Detect which cell encompasses the target text, then output its (X, Y) center coordinate. 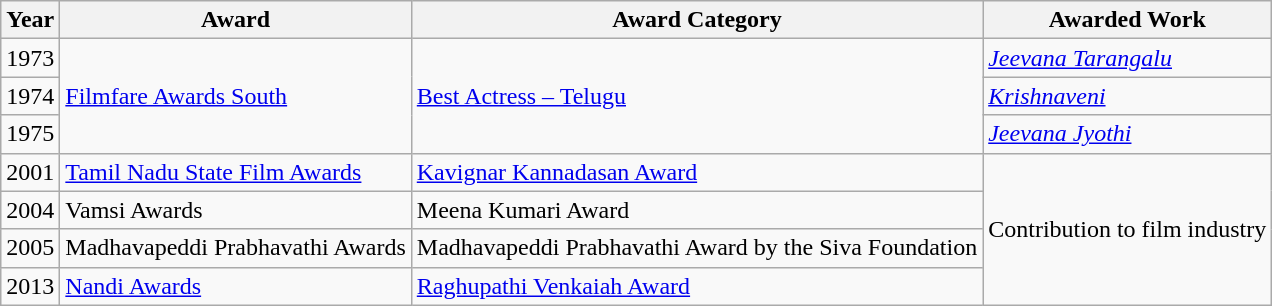
Jeevana Tarangalu (1128, 58)
Kavignar Kannadasan Award (696, 172)
Meena Kumari Award (696, 210)
Raghupathi Venkaiah Award (696, 286)
Madhavapeddi Prabhavathi Award by the Siva Foundation (696, 248)
Tamil Nadu State Film Awards (236, 172)
2004 (30, 210)
Award Category (696, 20)
Year (30, 20)
Contribution to film industry (1128, 229)
Filmfare Awards South (236, 96)
1973 (30, 58)
Krishnaveni (1128, 96)
2001 (30, 172)
Jeevana Jyothi (1128, 134)
2005 (30, 248)
2013 (30, 286)
Nandi Awards (236, 286)
Award (236, 20)
Madhavapeddi Prabhavathi Awards (236, 248)
1974 (30, 96)
Best Actress – Telugu (696, 96)
Vamsi Awards (236, 210)
1975 (30, 134)
Awarded Work (1128, 20)
